Extract the [x, y] coordinate from the center of the cell holding the provided text.  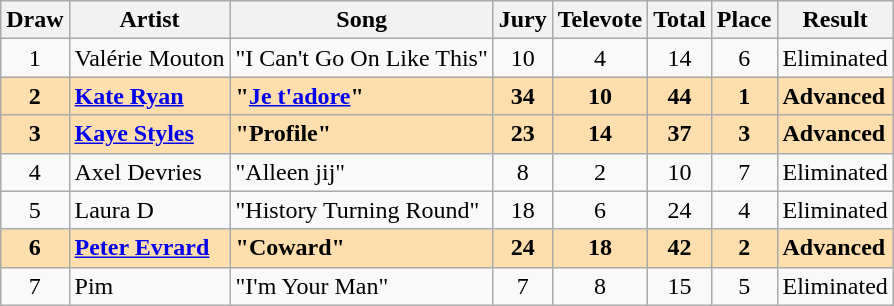
Kaye Styles [150, 134]
Draw [35, 20]
Artist [150, 20]
42 [680, 248]
23 [522, 134]
44 [680, 96]
Laura D [150, 210]
34 [522, 96]
15 [680, 286]
Jury [522, 20]
Kate Ryan [150, 96]
"Alleen jij" [362, 172]
Result [835, 20]
"Profile" [362, 134]
"I Can't Go On Like This" [362, 58]
"Je t'adore" [362, 96]
"I'm Your Man" [362, 286]
Pim [150, 286]
37 [680, 134]
Total [680, 20]
Televote [600, 20]
Valérie Mouton [150, 58]
Song [362, 20]
"Coward" [362, 248]
Axel Devries [150, 172]
Place [744, 20]
Peter Evrard [150, 248]
"History Turning Round" [362, 210]
